Return [x, y] of the center of cell containing provided text 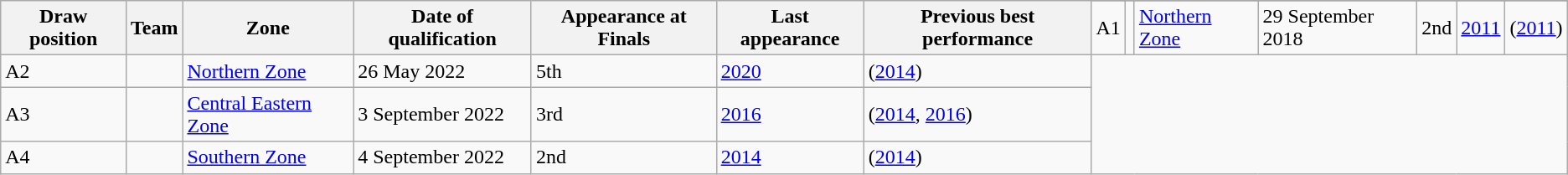
Last appearance [790, 28]
4 September 2022 [442, 157]
Southern Zone [268, 157]
29 September 2018 [1338, 28]
A4 [64, 157]
26 May 2022 [442, 71]
2016 [790, 114]
5th [623, 71]
Previous best performance [977, 28]
Draw position [64, 28]
(2011) [1536, 28]
A2 [64, 71]
(2014, 2016) [977, 114]
A1 [1108, 28]
Central Eastern Zone [268, 114]
2020 [790, 71]
2014 [790, 157]
Zone [268, 28]
Team [154, 28]
A3 [64, 114]
3 September 2022 [442, 114]
Date of qualification [442, 28]
2011 [1481, 28]
3rd [623, 114]
Appearance at Finals [623, 28]
